Capture the cell that displays the provided text and extract its [X, Y] central coordinate. 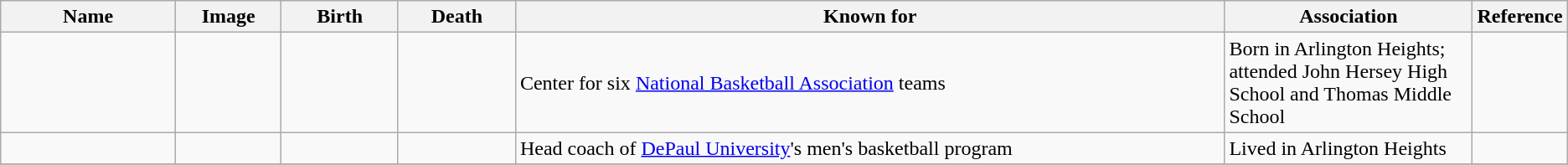
Head coach of DePaul University's men's basketball program [869, 148]
Name [89, 17]
Lived in Arlington Heights [1349, 148]
Center for six National Basketball Association teams [869, 82]
Reference [1519, 17]
Known for [869, 17]
Birth [340, 17]
Image [228, 17]
Death [456, 17]
Born in Arlington Heights; attended John Hersey High School and Thomas Middle School [1349, 82]
Association [1349, 17]
